Determine the [x, y] coordinate at the center of the cell enclosing the given text.  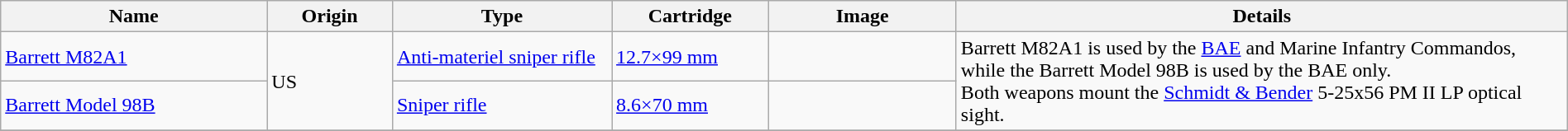
Sniper rifle [501, 105]
Name [134, 16]
Barrett Model 98B [134, 105]
12.7×99 mm [690, 57]
8.6×70 mm [690, 105]
Barrett M82A1 [134, 57]
Image [862, 16]
Origin [330, 16]
US [330, 81]
Type [501, 16]
Cartridge [690, 16]
Anti-materiel sniper rifle [501, 57]
Details [1262, 16]
